Pinpoint the cell where the given text exists, returning its (x, y) midpoint coordinate. 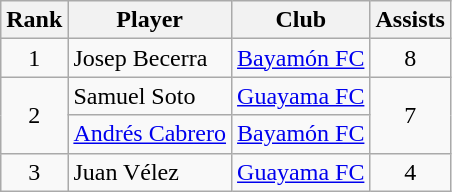
7 (410, 115)
Rank (34, 20)
Player (150, 20)
2 (34, 115)
Assists (410, 20)
3 (34, 172)
Samuel Soto (150, 96)
4 (410, 172)
Josep Becerra (150, 58)
Club (301, 20)
8 (410, 58)
1 (34, 58)
Juan Vélez (150, 172)
Andrés Cabrero (150, 134)
